Detect which cell encompasses the target text, then output its (X, Y) center coordinate. 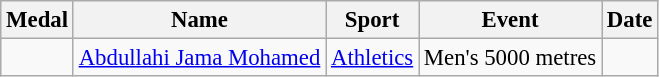
Event (510, 20)
Men's 5000 metres (510, 58)
Sport (372, 20)
Abdullahi Jama Mohamed (199, 58)
Date (630, 20)
Athletics (372, 58)
Medal (38, 20)
Name (199, 20)
